Detect which cell encompasses the target text, then output its [X, Y] center coordinate. 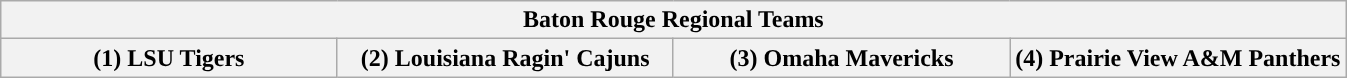
Baton Rouge Regional Teams [674, 20]
(4) Prairie View A&M Panthers [1178, 58]
(1) LSU Tigers [169, 58]
(2) Louisiana Ragin' Cajuns [505, 58]
(3) Omaha Mavericks [841, 58]
